Capture the cell that displays the provided text and extract its [x, y] central coordinate. 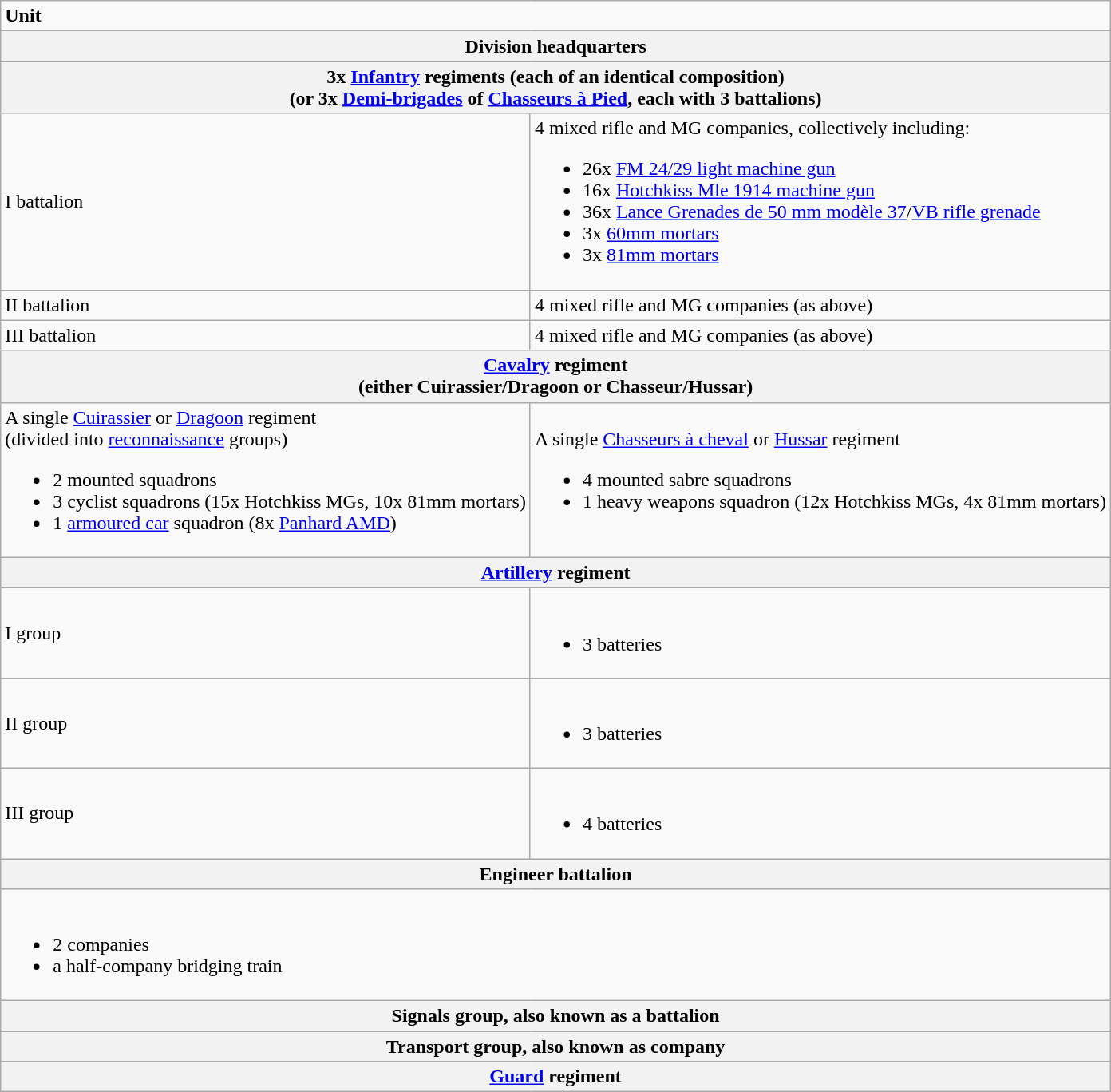
III group [266, 813]
Signals group, also known as a battalion [555, 1016]
Division headquarters [555, 46]
A single Chasseurs à cheval or Hussar regiment4 mounted sabre squadrons1 heavy weapons squadron (12x Hotchkiss MGs, 4x 81mm mortars) [820, 480]
III battalion [266, 335]
Guard regiment [555, 1077]
I group [266, 632]
I battalion [266, 201]
Transport group, also known as company [555, 1046]
2 companiesa half-company bridging train [555, 945]
II group [266, 723]
II battalion [266, 305]
4 batteries [820, 813]
Unit [555, 16]
Cavalry regiment(either Cuirassier/Dragoon or Chasseur/Hussar) [555, 377]
3x Infantry regiments (each of an identical composition)(or 3x Demi-brigades of Chasseurs à Pied, each with 3 battalions) [555, 88]
Engineer battalion [555, 874]
Artillery regiment [555, 572]
